Locate the cell with the specified text and output its [X, Y] center coordinate. 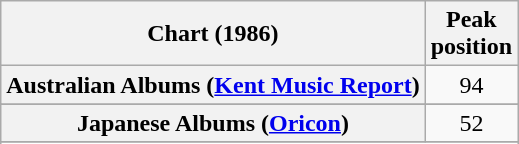
Peakposition [471, 34]
52 [471, 123]
Chart (1986) [213, 34]
94 [471, 85]
Australian Albums (Kent Music Report) [213, 85]
Japanese Albums (Oricon) [213, 123]
